Provide the (x, y) coordinate of the cell's center where the given text is located.  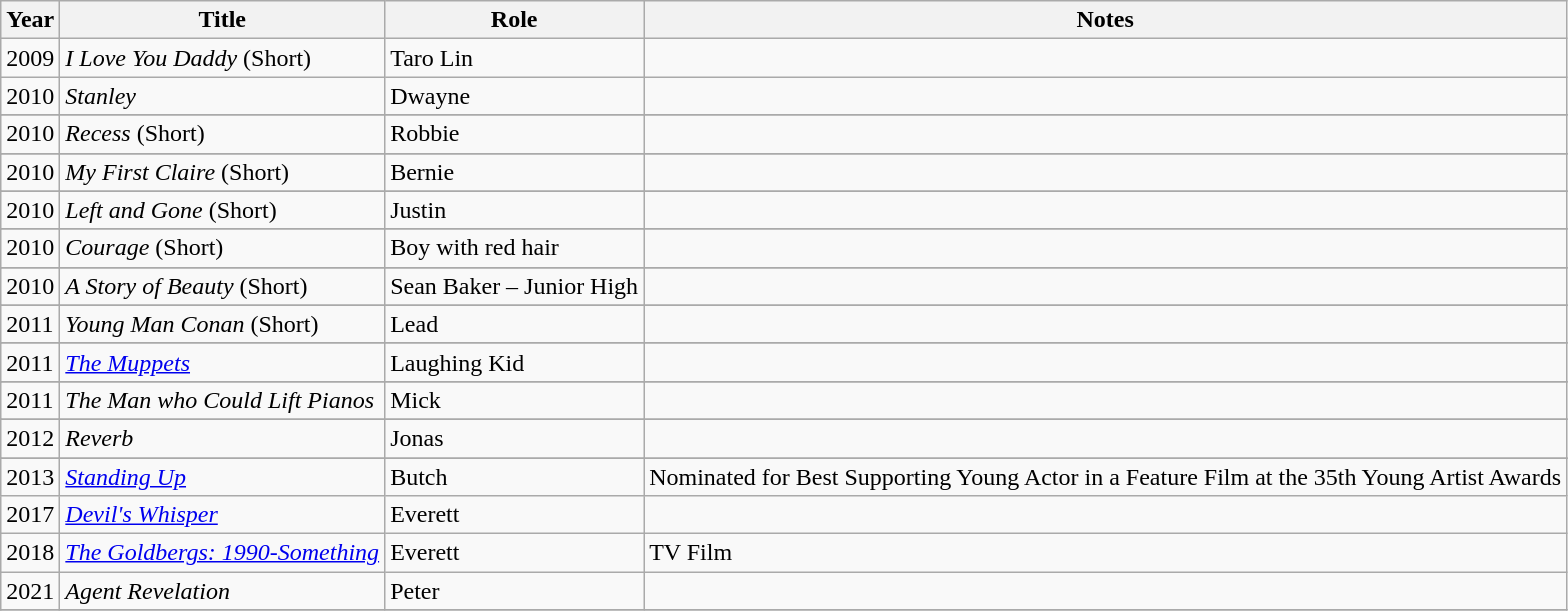
Recess (Short) (222, 134)
2009 (30, 58)
2013 (30, 477)
Laughing Kid (514, 362)
I Love You Daddy (Short) (222, 58)
2012 (30, 438)
Mick (514, 400)
2021 (30, 591)
Lead (514, 324)
Year (30, 20)
Taro Lin (514, 58)
The Goldbergs: 1990-Something (222, 553)
Devil's Whisper (222, 515)
Young Man Conan (Short) (222, 324)
The Man who Could Lift Pianos (222, 400)
Courage (Short) (222, 248)
The Muppets (222, 362)
Boy with red hair (514, 248)
My First Claire (Short) (222, 172)
Dwayne (514, 96)
Butch (514, 477)
Standing Up (222, 477)
Jonas (514, 438)
Robbie (514, 134)
Sean Baker – Junior High (514, 286)
TV Film (1106, 553)
Title (222, 20)
Agent Revelation (222, 591)
Nominated for Best Supporting Young Actor in a Feature Film at the 35th Young Artist Awards (1106, 477)
Peter (514, 591)
Stanley (222, 96)
Role (514, 20)
Notes (1106, 20)
Reverb (222, 438)
Bernie (514, 172)
2018 (30, 553)
A Story of Beauty (Short) (222, 286)
Left and Gone (Short) (222, 210)
2017 (30, 515)
Justin (514, 210)
